Pinpoint the cell where the given text exists, returning its (x, y) midpoint coordinate. 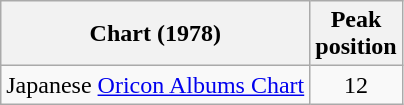
Peakposition (356, 34)
Chart (1978) (156, 34)
Japanese Oricon Albums Chart (156, 85)
12 (356, 85)
